From the cell containing the given text, extract its center point as [X, Y] coordinate. 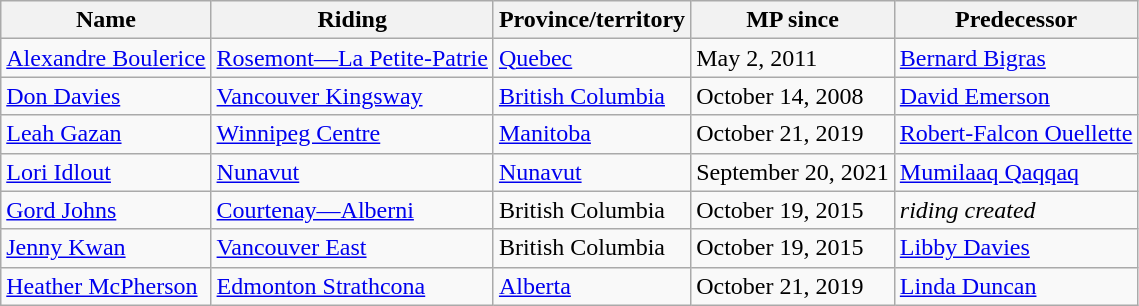
Courtenay—Alberni [352, 210]
MP since [793, 20]
Name [106, 20]
Edmonton Strathcona [352, 286]
May 2, 2011 [793, 58]
David Emerson [1016, 96]
Leah Gazan [106, 134]
Quebec [592, 58]
Predecessor [1016, 20]
Heather McPherson [106, 286]
Winnipeg Centre [352, 134]
Jenny Kwan [106, 248]
Robert-Falcon Ouellette [1016, 134]
Riding [352, 20]
Vancouver East [352, 248]
Lori Idlout [106, 172]
Alexandre Boulerice [106, 58]
Don Davies [106, 96]
Vancouver Kingsway [352, 96]
Rosemont—La Petite-Patrie [352, 58]
Alberta [592, 286]
Manitoba [592, 134]
September 20, 2021 [793, 172]
Mumilaaq Qaqqaq [1016, 172]
Libby Davies [1016, 248]
Linda Duncan [1016, 286]
Bernard Bigras [1016, 58]
riding created [1016, 210]
October 14, 2008 [793, 96]
Gord Johns [106, 210]
Province/territory [592, 20]
